Pinpoint the cell where the given text exists, returning its (X, Y) midpoint coordinate. 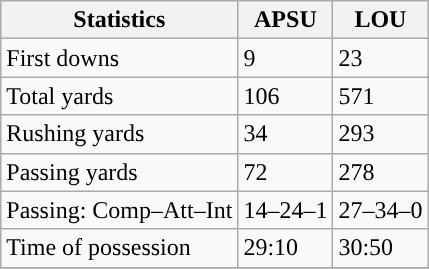
LOU (380, 20)
30:50 (380, 248)
29:10 (286, 248)
9 (286, 58)
Time of possession (120, 248)
72 (286, 172)
Passing yards (120, 172)
106 (286, 96)
278 (380, 172)
23 (380, 58)
34 (286, 134)
293 (380, 134)
14–24–1 (286, 210)
Passing: Comp–Att–Int (120, 210)
571 (380, 96)
First downs (120, 58)
Total yards (120, 96)
27–34–0 (380, 210)
Statistics (120, 20)
Rushing yards (120, 134)
APSU (286, 20)
